Search for the cell housing the specified text and yield its (x, y) center coordinate. 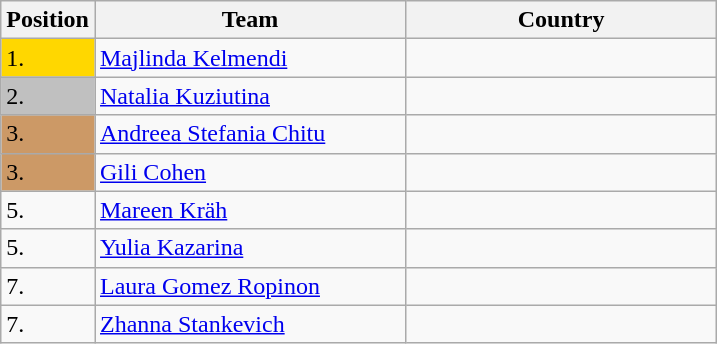
Team (250, 20)
Natalia Kuziutina (250, 96)
Gili Cohen (250, 172)
Yulia Kazarina (250, 248)
Laura Gomez Ropinon (250, 286)
Majlinda Kelmendi (250, 58)
Andreea Stefania Chitu (250, 134)
1. (48, 58)
Country (562, 20)
Position (48, 20)
2. (48, 96)
Mareen Kräh (250, 210)
Zhanna Stankevich (250, 324)
